Return [x, y] of the center of cell containing provided text 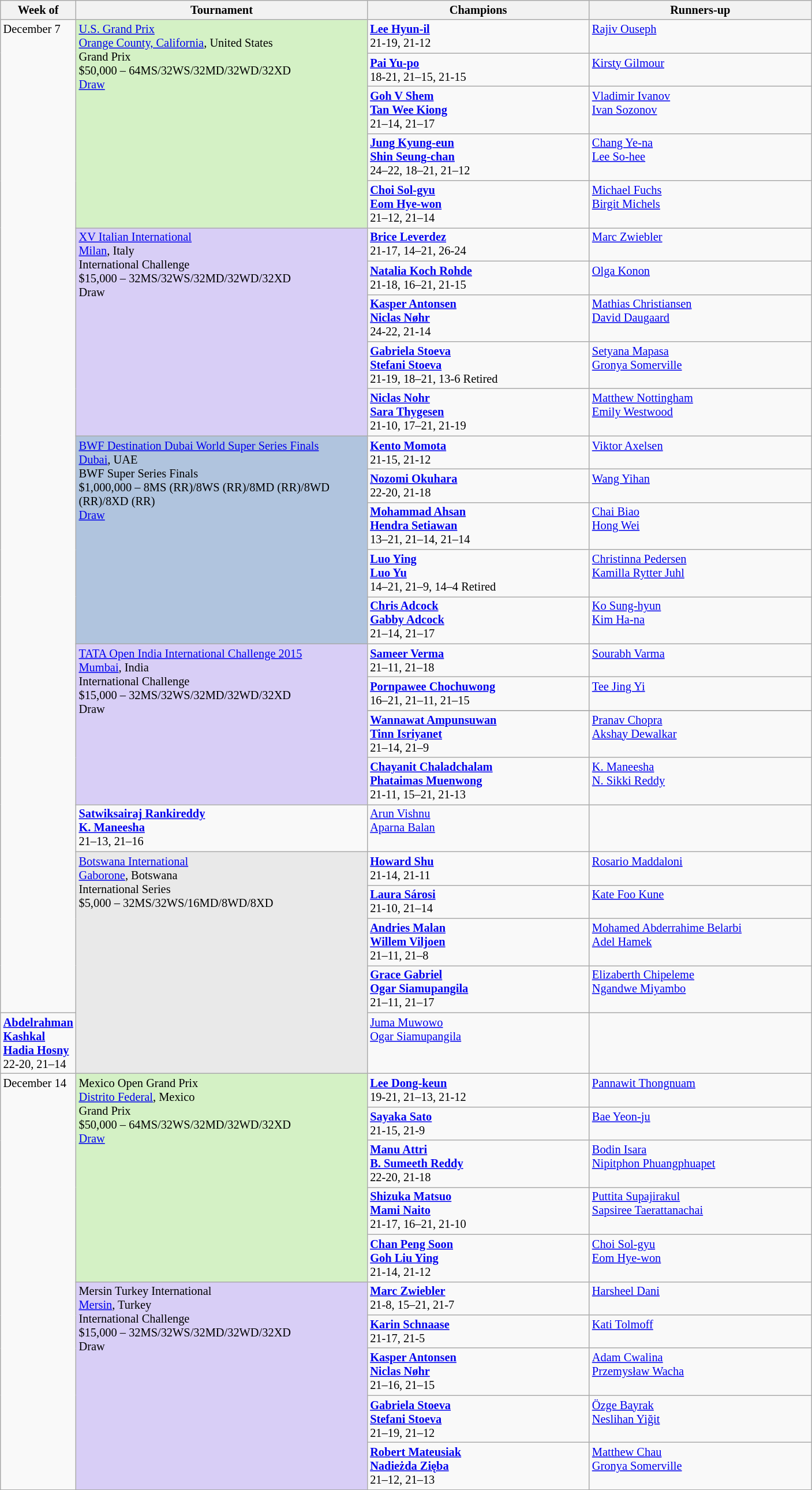
Runners-up [701, 10]
Chayanit Chaladchalam Phataimas Muenwong21-11, 15–21, 21-13 [478, 781]
Week of [38, 10]
Adam Cwalina Przemysław Wacha [701, 1372]
Arun Vishnu Aparna Balan [478, 828]
TATA Open India International Challenge 2015 Mumbai, IndiaInternational Challenge$15,000 – 32MS/32WS/32MD/32WD/32XDDraw [222, 724]
Luo Ying Luo Yu14–21, 21–9, 14–4 Retired [478, 573]
Tee Jing Yi [701, 693]
Pai Yu-po18-21, 21–15, 21-15 [478, 70]
Manu Attri B. Sumeeth Reddy22-20, 21-18 [478, 1164]
Gabriela Stoeva Stefani Stoeva21-19, 18–21, 13-6 Retired [478, 365]
Setyana Mapasa Gronya Somerville [701, 365]
Wang Yihan [701, 486]
Bodin Isara Nipitphon Phuangphuapet [701, 1164]
Marc Zwiebler [701, 244]
Abdelrahman Kashkal Hadia Hosny22-20, 21–14 [38, 1043]
Sourabh Varma [701, 660]
Pranav Chopra Akshay Dewalkar [701, 734]
Wannawat Ampunsuwan Tinn Isriyanet21–14, 21–9 [478, 734]
Satwiksairaj Rankireddy K. Maneesha21–13, 21–16 [222, 828]
Matthew Nottingham Emily Westwood [701, 412]
Rosario Maddaloni [701, 868]
Mathias Christiansen David Daugaard [701, 318]
Vladimir Ivanov Ivan Sozonov [701, 110]
Matthew Chau Gronya Somerville [701, 1466]
Niclas Nohr Sara Thygesen21-10, 17–21, 21-19 [478, 412]
Puttita Supajirakul Sapsiree Taerattanachai [701, 1211]
Mersin Turkey International Mersin, TurkeyInternational Challenge$15,000 – 32MS/32WS/32MD/32WD/32XDDraw [222, 1386]
December 7 [38, 516]
Shizuka Matsuo Mami Naito21-17, 16–21, 21-10 [478, 1211]
Kasper Antonsen Niclas Nøhr21–16, 21–15 [478, 1372]
Choi Sol-gyu Eom Hye-won [701, 1258]
Andries Malan Willem Viljoen21–11, 21–8 [478, 942]
Jung Kyung-eun Shin Seung-chan24–22, 18–21, 21–12 [478, 157]
Michael Fuchs Birgit Michels [701, 204]
Brice Leverdez21-17, 14–21, 26-24 [478, 244]
Kati Tolmoff [701, 1331]
Viktor Axelsen [701, 453]
Bae Yeon-ju [701, 1123]
Grace Gabriel Ogar Siamupangila21–11, 21–17 [478, 989]
Mohammad Ahsan Hendra Setiawan13–21, 21–14, 21–14 [478, 526]
Botswana InternationalGaborone, BotswanaInternational Series$5,000 – 32MS/32WS/16MD/8WD/8XD [222, 962]
Champions [478, 10]
Chris Adcock Gabby Adcock21–14, 21–17 [478, 620]
Chan Peng Soon Goh Liu Ying21-14, 21-12 [478, 1258]
Goh V Shem Tan Wee Kiong21–14, 21–17 [478, 110]
December 14 [38, 1282]
K. Maneesha N. Sikki Reddy [701, 781]
BWF Destination Dubai World Super Series Finals Dubai, UAEBWF Super Series Finals$1,000,000 – 8MS (RR)/8WS (RR)/8MD (RR)/8WD (RR)/8XD (RR)Draw [222, 540]
Karin Schnaase21-17, 21-5 [478, 1331]
Christinna Pedersen Kamilla Rytter Juhl [701, 573]
Choi Sol-gyu Eom Hye-won21–12, 21–14 [478, 204]
Mexico Open Grand Prix Distrito Federal, MexicoGrand Prix$50,000 – 64MS/32WS/32MD/32WD/32XDDraw [222, 1177]
Mohamed Abderrahime Belarbi Adel Hamek [701, 942]
Özge Bayrak Neslihan Yiğit [701, 1419]
Elizaberth Chipeleme Ngandwe Miyambo [701, 989]
Chang Ye-na Lee So-hee [701, 157]
Marc Zwiebler21-8, 15–21, 21-7 [478, 1298]
Gabriela Stoeva Stefani Stoeva21–19, 21–12 [478, 1419]
Pannawit Thongnuam [701, 1090]
Nozomi Okuhara22-20, 21-18 [478, 486]
Chai Biao Hong Wei [701, 526]
Harsheel Dani [701, 1298]
XV Italian International Milan, ItalyInternational Challenge$15,000 – 32MS/32WS/32MD/32WD/32XDDraw [222, 331]
Sayaka Sato21-15, 21-9 [478, 1123]
Lee Hyun-il21-19, 21-12 [478, 36]
Pornpawee Chochuwong16–21, 21–11, 21–15 [478, 693]
Kasper Antonsen Niclas Nøhr24-22, 21-14 [478, 318]
Natalia Koch Rohde21-18, 16–21, 21-15 [478, 278]
Laura Sárosi21-10, 21–14 [478, 902]
Ko Sung-hyun Kim Ha-na [701, 620]
Robert Mateusiak Nadieżda Zięba21–12, 21–13 [478, 1466]
Kirsty Gilmour [701, 70]
Kento Momota21-15, 21-12 [478, 453]
Howard Shu21-14, 21-11 [478, 868]
U.S. Grand Prix Orange County, California, United StatesGrand Prix$50,000 – 64MS/32WS/32MD/32WD/32XDDraw [222, 124]
Rajiv Ouseph [701, 36]
Lee Dong-keun19-21, 21–13, 21-12 [478, 1090]
Sameer Verma21–11, 21–18 [478, 660]
Juma Muwowo Ogar Siamupangila [478, 1043]
Olga Konon [701, 278]
Kate Foo Kune [701, 902]
Tournament [222, 10]
